Return the (X, Y) coordinate for the center point of the cell that contains the specified text.  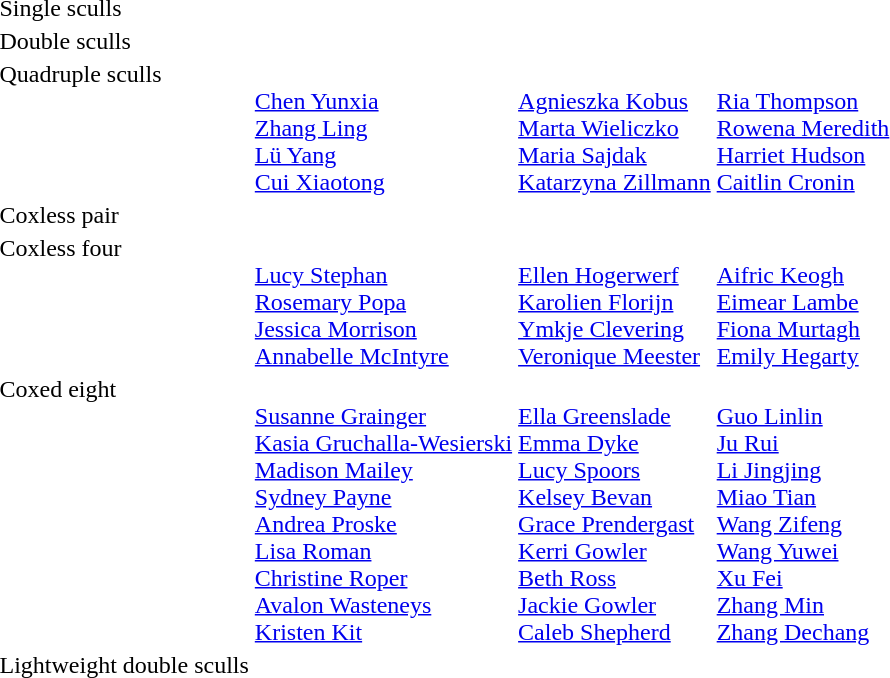
Agnieszka KobusMarta WieliczkoMaria SajdakKatarzyna Zillmann (615, 128)
Chen YunxiaZhang LingLü YangCui Xiaotong (383, 128)
Susanne GraingerKasia Gruchalla-WesierskiMadison MaileySydney PayneAndrea ProskeLisa RomanChristine RoperAvalon WasteneysKristen Kit (383, 510)
Ella GreensladeEmma DykeLucy SpoorsKelsey BevanGrace PrendergastKerri GowlerBeth RossJackie GowlerCaleb Shepherd (615, 510)
Lucy StephanRosemary PopaJessica MorrisonAnnabelle McIntyre (383, 302)
Ellen HogerwerfKarolien FlorijnYmkje CleveringVeronique Meester (615, 302)
